Return [X, Y] of the center of cell containing provided text 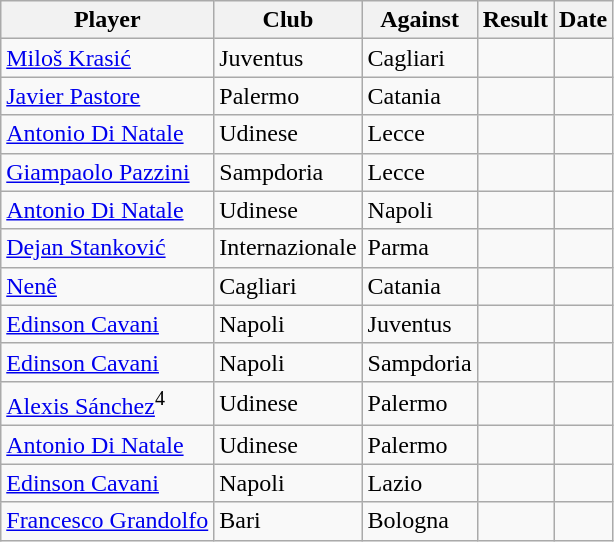
Bologna [420, 521]
Lazio [420, 483]
Alexis Sánchez4 [108, 404]
Result [515, 20]
Player [108, 20]
Dejan Stanković [108, 248]
Francesco Grandolfo [108, 521]
Bari [288, 521]
Against [420, 20]
Club [288, 20]
Parma [420, 248]
Giampaolo Pazzini [108, 172]
Javier Pastore [108, 96]
Nenê [108, 286]
Date [584, 20]
Miloš Krasić [108, 58]
Internazionale [288, 248]
